Scan for the cell matching the given text and deliver its [X, Y] coordinate at center. 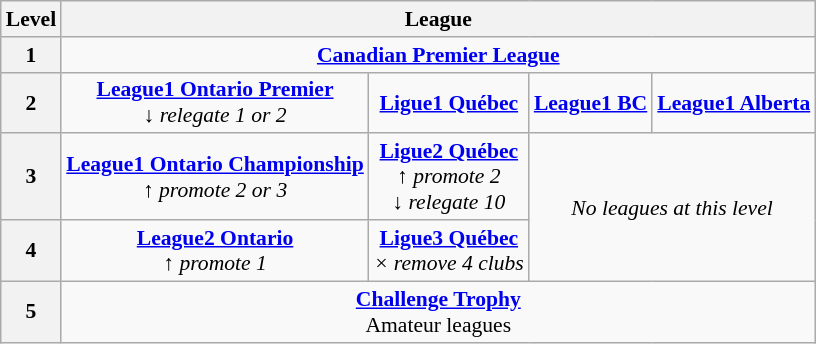
League [438, 19]
No leagues at this level [672, 208]
Level [31, 19]
League1 BC [590, 102]
Ligue1 Québec [449, 102]
5 [31, 312]
Challenge TrophyAmateur leagues [438, 312]
League1 Ontario Championship↑ promote 2 or 3 [215, 178]
Canadian Premier League [438, 55]
League1 Ontario Premier↓ relegate 1 or 2 [215, 102]
League2 Ontario↑ promote 1 [215, 250]
1 [31, 55]
4 [31, 250]
League1 Alberta [734, 102]
Ligue3 Québec× remove 4 clubs [449, 250]
Ligue2 Québec↑ promote 2↓ relegate 10 [449, 178]
3 [31, 178]
2 [31, 102]
